Pinpoint the cell where the given text exists, returning its (x, y) midpoint coordinate. 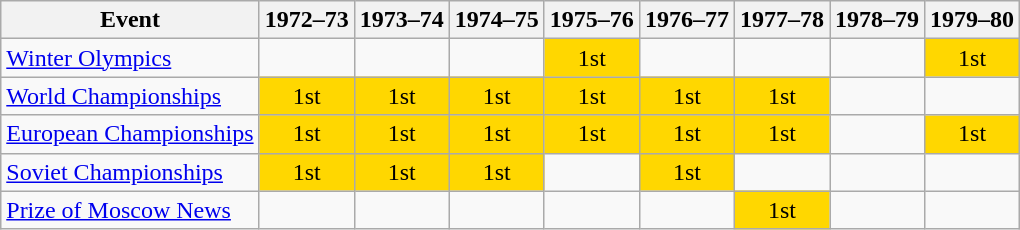
World Championships (130, 96)
1977–78 (782, 20)
Winter Olympics (130, 58)
1972–73 (306, 20)
European Championships (130, 134)
Prize of Moscow News (130, 210)
1978–79 (878, 20)
1975–76 (592, 20)
1973–74 (402, 20)
1974–75 (496, 20)
Soviet Championships (130, 172)
Event (130, 20)
1979–80 (972, 20)
1976–77 (686, 20)
